Identify which cell holds the provided text, then report its [X, Y] central coordinate. 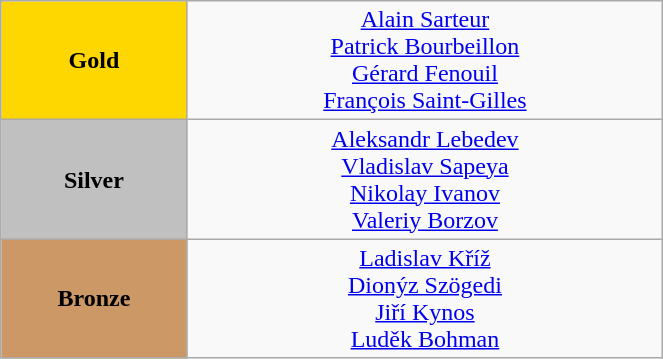
Alain SarteurPatrick BourbeillonGérard FenouilFrançois Saint-Gilles [425, 60]
Silver [94, 180]
Aleksandr LebedevVladislav SapeyaNikolay IvanovValeriy Borzov [425, 180]
Bronze [94, 298]
Gold [94, 60]
Ladislav KřížDionýz SzögediJiří KynosLuděk Bohman [425, 298]
